Locate the cell with the specified text and output its [x, y] center coordinate. 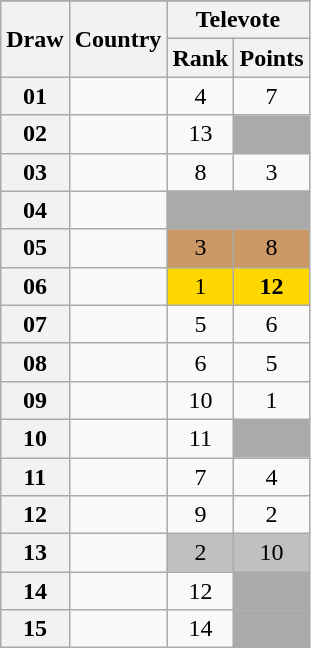
09 [35, 400]
08 [35, 362]
06 [35, 286]
Rank [200, 58]
Country [118, 39]
05 [35, 248]
03 [35, 172]
07 [35, 324]
01 [35, 96]
Televote [238, 20]
Points [272, 58]
02 [35, 134]
04 [35, 210]
Draw [35, 39]
9 [200, 515]
15 [35, 629]
